Return (x, y) of the center of cell containing provided text 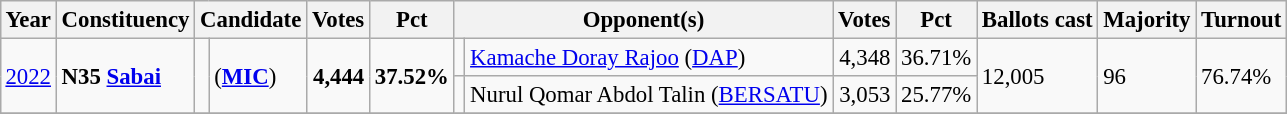
Turnout (1242, 20)
37.52% (412, 76)
Constituency (125, 20)
25.77% (936, 95)
Majority (1147, 20)
2022 (28, 76)
Year (28, 20)
Nurul Qomar Abdol Talin (BERSATU) (649, 95)
Candidate (251, 20)
N35 Sabai (125, 76)
4,348 (864, 57)
76.74% (1242, 76)
Kamache Doray Rajoo (DAP) (649, 57)
96 (1147, 76)
(MIC) (258, 76)
12,005 (1038, 76)
4,444 (338, 76)
Ballots cast (1038, 20)
Opponent(s) (644, 20)
36.71% (936, 57)
3,053 (864, 95)
